Return [X, Y] of the center of cell containing provided text 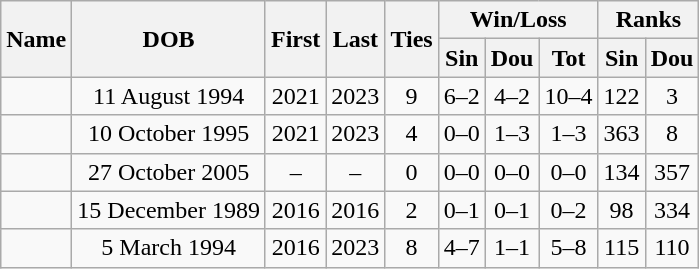
4 [412, 134]
10–4 [568, 96]
134 [622, 172]
Tot [568, 58]
357 [672, 172]
10 October 1995 [169, 134]
DOB [169, 39]
4–2 [512, 96]
110 [672, 248]
First [295, 39]
Ties [412, 39]
Name [36, 39]
Ranks [648, 20]
Last [356, 39]
6–2 [462, 96]
5–8 [568, 248]
5 March 1994 [169, 248]
0–2 [568, 210]
Win/Loss [518, 20]
122 [622, 96]
334 [672, 210]
0 [412, 172]
15 December 1989 [169, 210]
11 August 1994 [169, 96]
115 [622, 248]
363 [622, 134]
3 [672, 96]
1–1 [512, 248]
9 [412, 96]
2 [412, 210]
27 October 2005 [169, 172]
4–7 [462, 248]
98 [622, 210]
